From the cell containing the given text, extract its center point as (X, Y) coordinate. 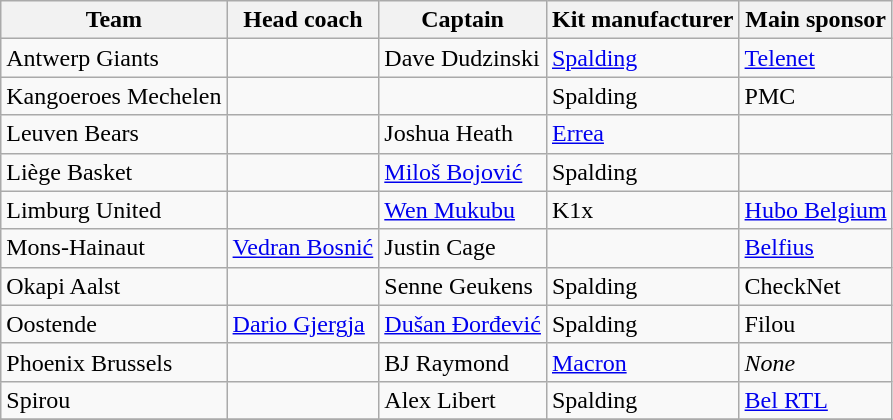
Vedran Bosnić (303, 248)
Kit manufacturer (642, 20)
None (816, 362)
Head coach (303, 20)
Senne Geukens (463, 286)
Dario Gjergja (303, 324)
Captain (463, 20)
Dušan Đorđević (463, 324)
Okapi Aalst (114, 286)
Joshua Heath (463, 134)
Kangoeroes Mechelen (114, 96)
Limburg United (114, 210)
Dave Dudzinski (463, 58)
Liège Basket (114, 172)
Team (114, 20)
Mons-Hainaut (114, 248)
Telenet (816, 58)
Wen Mukubu (463, 210)
K1x (642, 210)
Main sponsor (816, 20)
Belfius (816, 248)
Hubo Belgium (816, 210)
Spirou (114, 400)
Antwerp Giants (114, 58)
Miloš Bojović (463, 172)
Oostende (114, 324)
Alex Libert (463, 400)
Leuven Bears (114, 134)
Filou (816, 324)
Justin Cage (463, 248)
Bel RTL (816, 400)
Phoenix Brussels (114, 362)
BJ Raymond (463, 362)
CheckNet (816, 286)
Macron (642, 362)
Errea (642, 134)
PMC (816, 96)
